From the cell containing the given text, extract its center point as [x, y] coordinate. 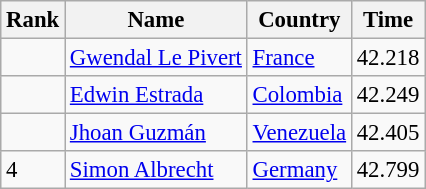
Venezuela [299, 133]
4 [33, 170]
42.799 [388, 170]
Country [299, 20]
42.405 [388, 133]
Name [156, 20]
Jhoan Guzmán [156, 133]
Gwendal Le Pivert [156, 58]
Colombia [299, 95]
42.249 [388, 95]
France [299, 58]
42.218 [388, 58]
Edwin Estrada [156, 95]
Rank [33, 20]
Simon Albrecht [156, 170]
Time [388, 20]
Germany [299, 170]
